Search for the cell housing the specified text and yield its [X, Y] center coordinate. 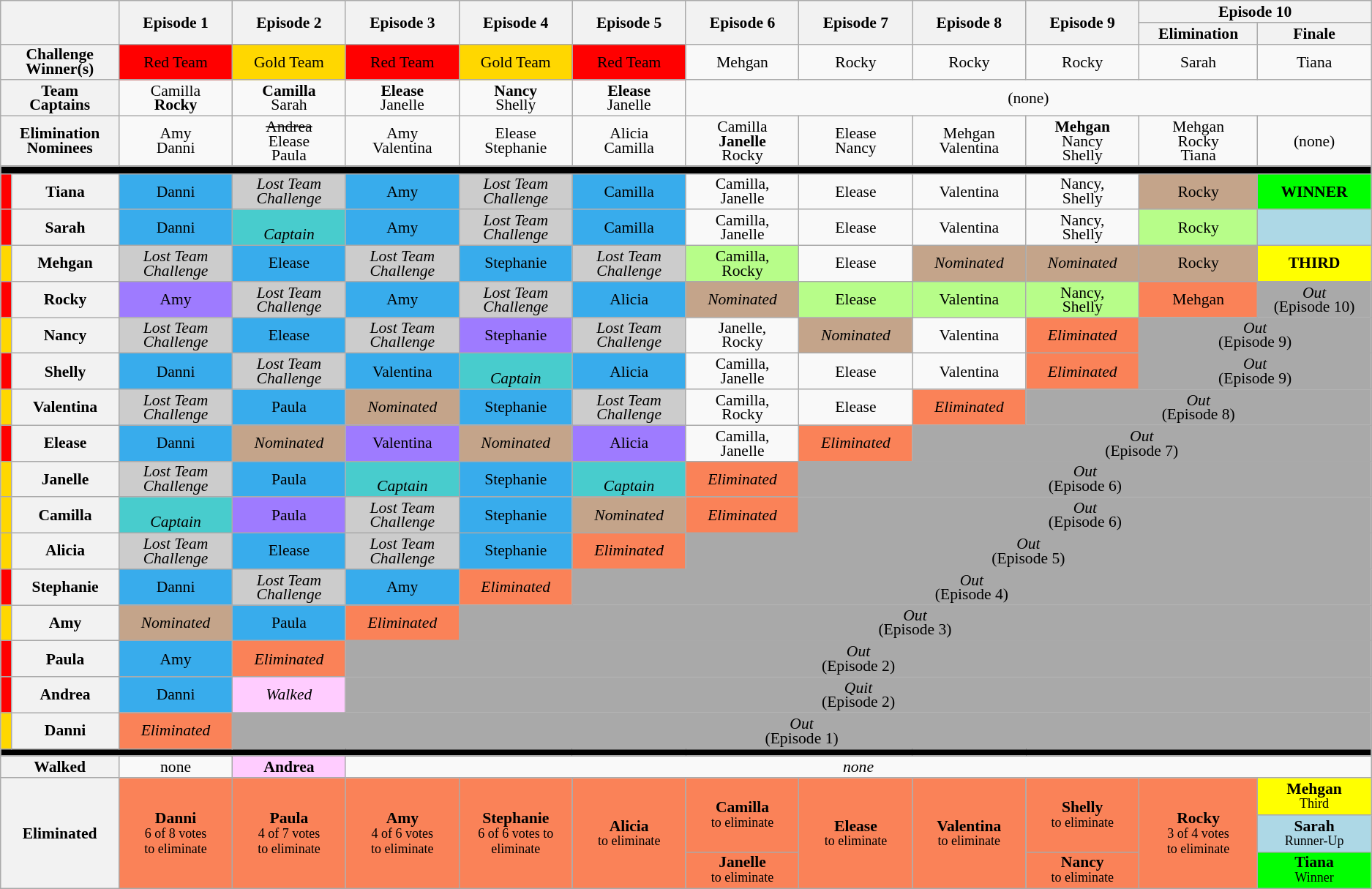
Out(Episode 2) [858, 659]
THIRD [1314, 263]
CamillaSarah [288, 98]
Janelle [64, 479]
ChallengeWinner(s) [60, 61]
Janelle,Rocky [742, 335]
Danni6 of 8 votesto eliminate [176, 833]
Episode 4 [515, 22]
Episode 2 [288, 22]
Valentina to eliminate [969, 833]
Out(Episode 5) [1029, 552]
Episode 1 [176, 22]
Camilla to eliminate [742, 815]
Episode 6 [742, 22]
Elimination [1199, 34]
Episode 8 [969, 22]
Elease to eliminate [856, 833]
EliminationNominees [60, 142]
WINNER [1314, 192]
SarahRunner-Up [1314, 834]
AndreaEleasePaula [288, 142]
Episode 10 [1256, 12]
Episode 3 [402, 22]
Alicia to eliminate [629, 833]
Rocky3 of 4 votesto eliminate [1199, 833]
Nancy [64, 335]
MehganValentina [969, 142]
TianaWinner [1314, 871]
Out(Episode 4) [972, 587]
Janelle to eliminate [742, 871]
Out(Episode 1) [801, 730]
MehganRockyTiana [1199, 142]
EleaseStephanie [515, 142]
AmyValentina [402, 142]
Out(Episode 7) [1142, 443]
EleaseNancy [856, 142]
Quit(Episode 2) [858, 695]
Out(Episode 8) [1199, 407]
Stephanie6 of 6 votes to eliminate [515, 833]
Out(Episode 10) [1314, 300]
Episode 9 [1083, 22]
TeamCaptains [60, 98]
Shelly [64, 372]
Shelly to eliminate [1083, 815]
Episode 5 [629, 22]
AliciaCamilla [629, 142]
Nancy to eliminate [1083, 871]
MehganThird [1314, 796]
Episode 7 [856, 22]
CamillaJanelleRocky [742, 142]
Paula4 of 7 votesto eliminate [288, 833]
Finale [1314, 34]
CamillaRocky [176, 98]
MehganNancyShelly [1083, 142]
Out(Episode 3) [915, 623]
NancyShelly [515, 98]
Amy4 of 6 votesto eliminate [402, 833]
AmyDanni [176, 142]
